Locate the cell with the specified text and output its [X, Y] center coordinate. 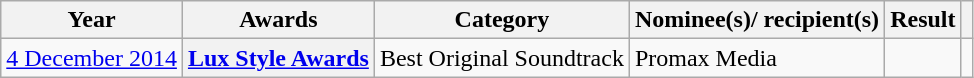
Lux Style Awards [278, 58]
Result [923, 20]
Nominee(s)/ recipient(s) [756, 20]
Year [92, 20]
Best Original Soundtrack [502, 58]
Category [502, 20]
4 December 2014 [92, 58]
Awards [278, 20]
Promax Media [756, 58]
